Provide the (x, y) coordinate of the cell's center where the given text is located.  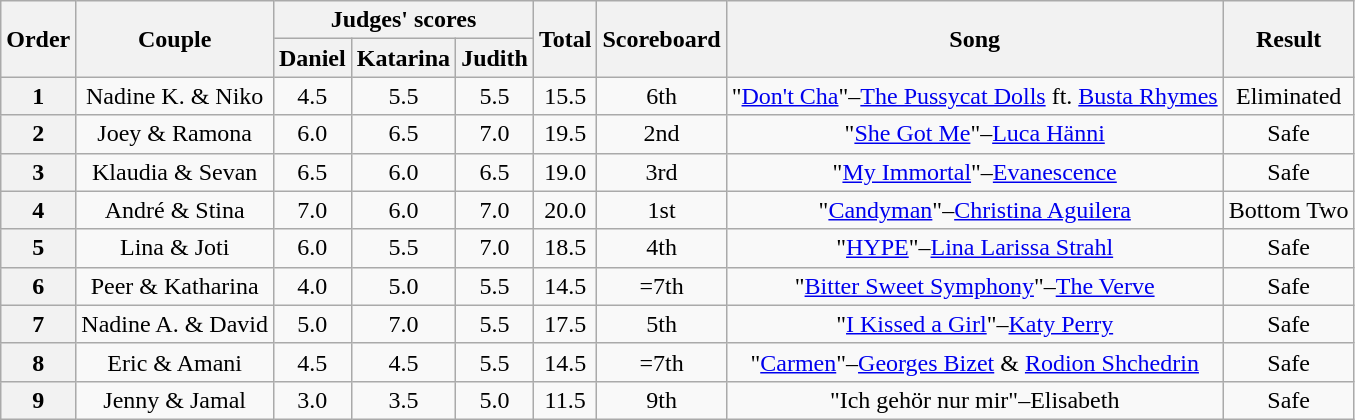
3.5 (403, 400)
3rd (662, 172)
Jenny & Jamal (175, 400)
5th (662, 324)
20.0 (565, 210)
4 (38, 210)
15.5 (565, 96)
Eric & Amani (175, 362)
4.0 (312, 286)
Judith (495, 58)
Katarina (403, 58)
1st (662, 210)
Result (1288, 39)
"I Kissed a Girl"–Katy Perry (974, 324)
André & Stina (175, 210)
2nd (662, 134)
Daniel (312, 58)
Order (38, 39)
6th (662, 96)
11.5 (565, 400)
18.5 (565, 248)
Song (974, 39)
17.5 (565, 324)
Lina & Joti (175, 248)
"Don't Cha"–The Pussycat Dolls ft. Busta Rhymes (974, 96)
Peer & Katharina (175, 286)
Joey & Ramona (175, 134)
Nadine K. & Niko (175, 96)
"Carmen"–Georges Bizet & Rodion Shchedrin (974, 362)
2 (38, 134)
3 (38, 172)
5 (38, 248)
Total (565, 39)
Couple (175, 39)
Judges' scores (403, 20)
9th (662, 400)
Bottom Two (1288, 210)
3.0 (312, 400)
7 (38, 324)
Klaudia & Sevan (175, 172)
19.0 (565, 172)
9 (38, 400)
"Candyman"–Christina Aguilera (974, 210)
19.5 (565, 134)
8 (38, 362)
"Ich gehör nur mir"–Elisabeth (974, 400)
6 (38, 286)
Eliminated (1288, 96)
"My Immortal"–Evanescence (974, 172)
"HYPE"–Lina Larissa Strahl (974, 248)
Nadine A. & David (175, 324)
"Bitter Sweet Symphony"–The Verve (974, 286)
4th (662, 248)
"She Got Me"–Luca Hänni (974, 134)
1 (38, 96)
Scoreboard (662, 39)
